Determine the [X, Y] coordinate at the center of the cell enclosing the given text.  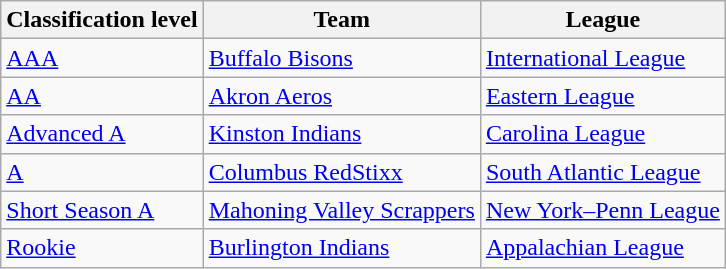
Buffalo Bisons [342, 58]
Mahoning Valley Scrappers [342, 210]
Kinston Indians [342, 134]
Short Season A [102, 210]
Columbus RedStixx [342, 172]
Classification level [102, 20]
Rookie [102, 248]
AAA [102, 58]
New York–Penn League [602, 210]
Team [342, 20]
AA [102, 96]
League [602, 20]
Appalachian League [602, 248]
Carolina League [602, 134]
Akron Aeros [342, 96]
Burlington Indians [342, 248]
International League [602, 58]
Advanced A [102, 134]
Eastern League [602, 96]
A [102, 172]
South Atlantic League [602, 172]
